Identify which cell holds the provided text, then report its [X, Y] central coordinate. 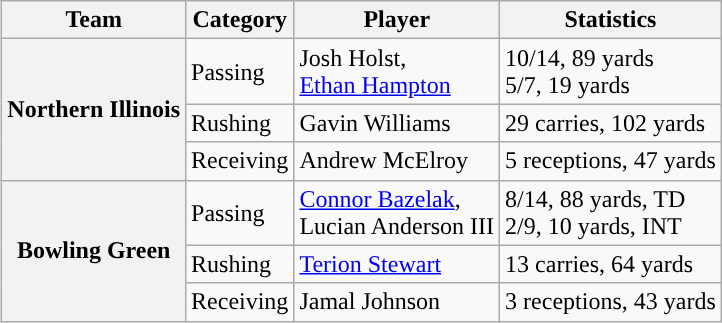
Statistics [611, 20]
Connor Bazelak, Lucian Anderson III [397, 212]
3 receptions, 43 yards [611, 302]
Bowling Green [94, 250]
Northern Illinois [94, 110]
Jamal Johnson [397, 302]
5 receptions, 47 yards [611, 161]
Terion Stewart [397, 264]
Team [94, 20]
29 carries, 102 yards [611, 123]
Gavin Williams [397, 123]
10/14, 89 yards 5/7, 19 yards [611, 72]
Player [397, 20]
Category [240, 20]
Andrew McElroy [397, 161]
13 carries, 64 yards [611, 264]
8/14, 88 yards, TD 2/9, 10 yards, INT [611, 212]
Josh Holst, Ethan Hampton [397, 72]
